Identify which cell holds the provided text, then report its [X, Y] central coordinate. 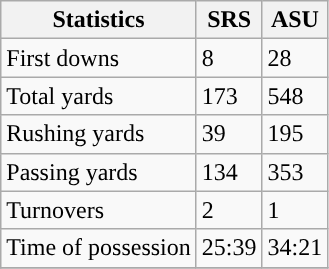
134 [229, 172]
Passing yards [99, 172]
SRS [229, 20]
25:39 [229, 248]
1 [295, 210]
Rushing yards [99, 134]
8 [229, 58]
28 [295, 58]
34:21 [295, 248]
195 [295, 134]
173 [229, 96]
ASU [295, 20]
2 [229, 210]
353 [295, 172]
First downs [99, 58]
39 [229, 134]
Statistics [99, 20]
Turnovers [99, 210]
Time of possession [99, 248]
548 [295, 96]
Total yards [99, 96]
